Return the (X, Y) coordinate for the center point of the cell that contains the specified text.  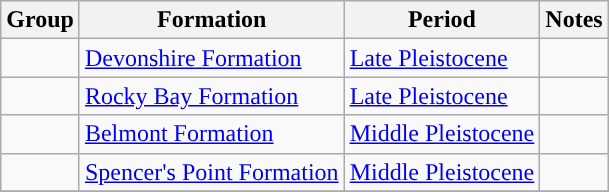
Formation (212, 20)
Belmont Formation (212, 134)
Period (442, 20)
Group (40, 20)
Devonshire Formation (212, 58)
Notes (574, 20)
Rocky Bay Formation (212, 96)
Spencer's Point Formation (212, 172)
